Locate the cell with the specified text and output its [x, y] center coordinate. 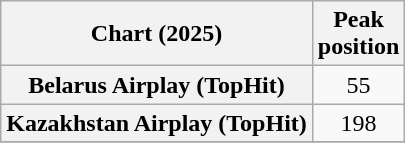
Chart (2025) [157, 34]
198 [358, 123]
Kazakhstan Airplay (TopHit) [157, 123]
Belarus Airplay (TopHit) [157, 85]
Peakposition [358, 34]
55 [358, 85]
